Detect which cell encompasses the target text, then output its [X, Y] center coordinate. 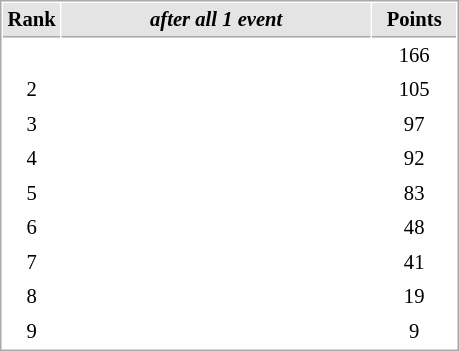
Points [414, 20]
166 [414, 56]
Rank [32, 20]
7 [32, 262]
3 [32, 124]
48 [414, 228]
8 [32, 296]
6 [32, 228]
92 [414, 158]
105 [414, 90]
41 [414, 262]
5 [32, 194]
2 [32, 90]
97 [414, 124]
19 [414, 296]
83 [414, 194]
4 [32, 158]
after all 1 event [216, 20]
